Detect which cell encompasses the target text, then output its [x, y] center coordinate. 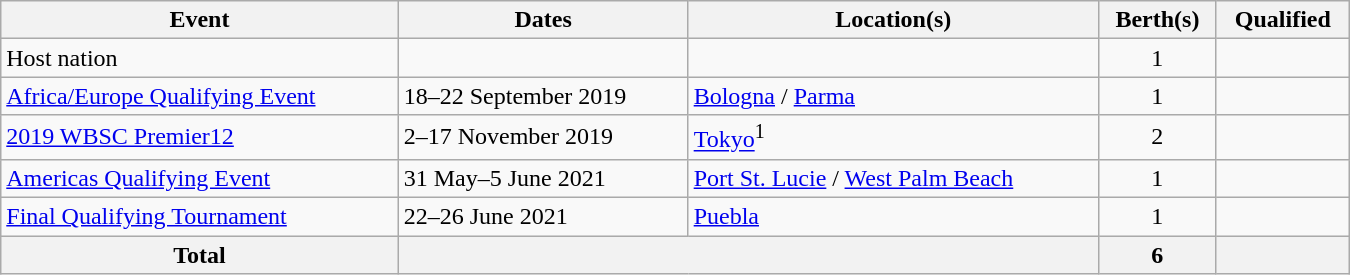
Puebla [893, 217]
6 [1157, 255]
Host nation [200, 58]
2–17 November 2019 [543, 138]
Total [200, 255]
Port St. Lucie / West Palm Beach [893, 178]
Dates [543, 20]
Qualified [1282, 20]
2019 WBSC Premier12 [200, 138]
Event [200, 20]
Final Qualifying Tournament [200, 217]
Africa/Europe Qualifying Event [200, 96]
Americas Qualifying Event [200, 178]
Location(s) [893, 20]
Berth(s) [1157, 20]
31 May–5 June 2021 [543, 178]
Tokyo1 [893, 138]
Bologna / Parma [893, 96]
2 [1157, 138]
18–22 September 2019 [543, 96]
22–26 June 2021 [543, 217]
